Scan for the cell matching the given text and deliver its (x, y) coordinate at center. 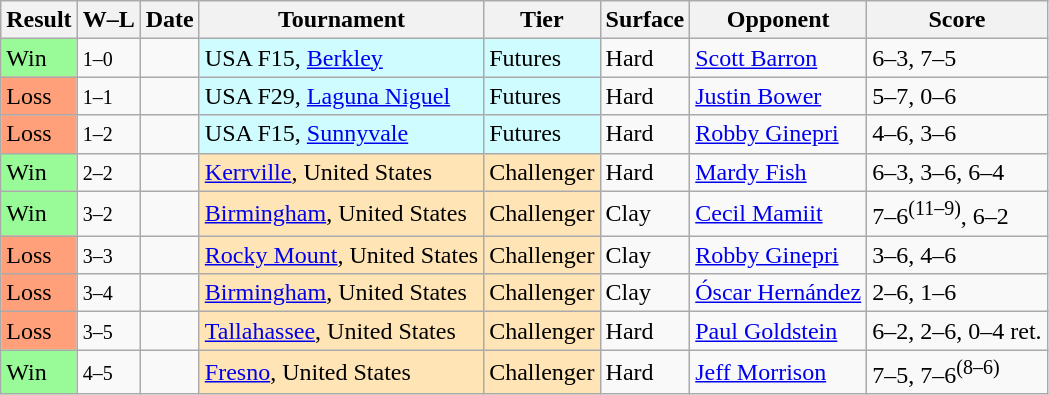
Result (39, 20)
1–1 (108, 96)
Tournament (341, 20)
7–5, 7–6(8–6) (957, 372)
3–2 (108, 214)
W–L (108, 20)
5–7, 0–6 (957, 96)
6–2, 2–6, 0–4 ret. (957, 331)
4–6, 3–6 (957, 134)
Cecil Mamiit (778, 214)
Rocky Mount, United States (341, 255)
6–3, 7–5 (957, 58)
Tallahassee, United States (341, 331)
1–2 (108, 134)
USA F29, Laguna Niguel (341, 96)
USA F15, Sunnyvale (341, 134)
Date (170, 20)
2–2 (108, 172)
3–5 (108, 331)
3–4 (108, 293)
3–3 (108, 255)
Kerrville, United States (341, 172)
USA F15, Berkley (341, 58)
4–5 (108, 372)
Score (957, 20)
Justin Bower (778, 96)
Paul Goldstein (778, 331)
Fresno, United States (341, 372)
Jeff Morrison (778, 372)
3–6, 4–6 (957, 255)
Opponent (778, 20)
1–0 (108, 58)
Mardy Fish (778, 172)
Surface (645, 20)
7–6(11–9), 6–2 (957, 214)
Óscar Hernández (778, 293)
Tier (542, 20)
Scott Barron (778, 58)
2–6, 1–6 (957, 293)
6–3, 3–6, 6–4 (957, 172)
